For the text-containing cell, return its midpoint in [x, y] coordinate format. 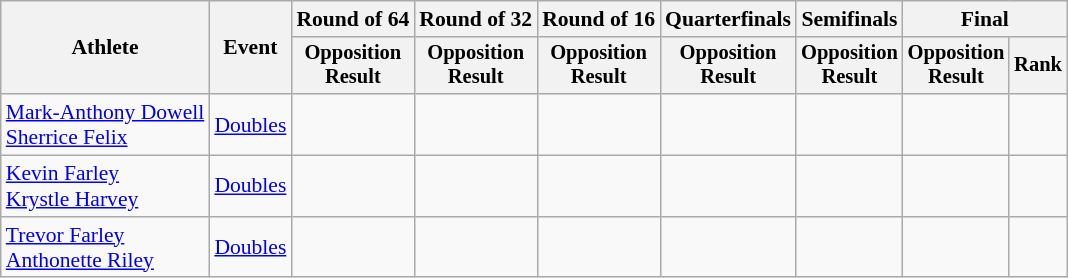
Final [985, 19]
Athlete [106, 48]
Semifinals [850, 19]
Round of 32 [476, 19]
Mark-Anthony DowellSherrice Felix [106, 124]
Event [250, 48]
Rank [1038, 66]
Kevin FarleyKrystle Harvey [106, 186]
Quarterfinals [728, 19]
Round of 16 [598, 19]
Trevor FarleyAnthonette Riley [106, 248]
Round of 64 [352, 19]
